Return the (X, Y) coordinate for the center point of the cell that contains the specified text.  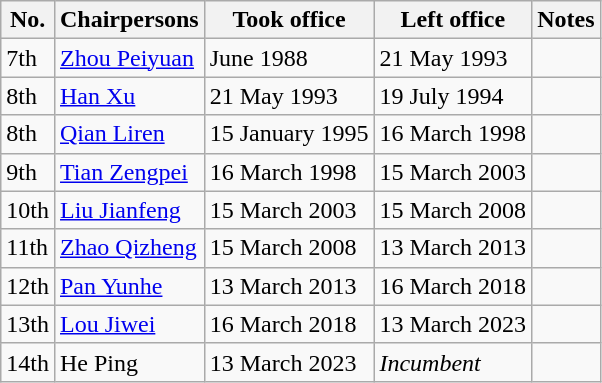
Tian Zengpei (129, 172)
13th (28, 324)
Liu Jianfeng (129, 210)
Left office (453, 20)
15 January 1995 (289, 134)
19 July 1994 (453, 96)
No. (28, 20)
Zhou Peiyuan (129, 58)
Chairpersons (129, 20)
12th (28, 286)
Took office (289, 20)
9th (28, 172)
Notes (566, 20)
Zhao Qizheng (129, 248)
10th (28, 210)
Han Xu (129, 96)
7th (28, 58)
Incumbent (453, 362)
Pan Yunhe (129, 286)
14th (28, 362)
Qian Liren (129, 134)
He Ping (129, 362)
Lou Jiwei (129, 324)
June 1988 (289, 58)
11th (28, 248)
